Identify which cell holds the provided text, then report its (x, y) central coordinate. 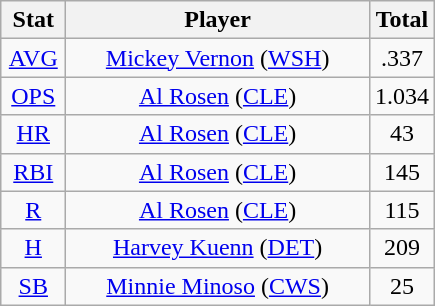
SB (34, 286)
Total (402, 20)
Harvey Kuenn (DET) (218, 248)
115 (402, 210)
1.034 (402, 96)
145 (402, 172)
R (34, 210)
OPS (34, 96)
Player (218, 20)
Stat (34, 20)
43 (402, 134)
AVG (34, 58)
RBI (34, 172)
HR (34, 134)
.337 (402, 58)
H (34, 248)
209 (402, 248)
Mickey Vernon (WSH) (218, 58)
Minnie Minoso (CWS) (218, 286)
25 (402, 286)
